Detect which cell encompasses the target text, then output its (X, Y) center coordinate. 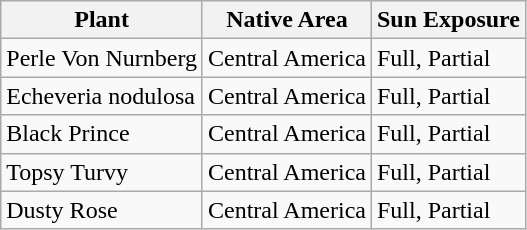
Perle Von Nurnberg (102, 58)
Dusty Rose (102, 210)
Sun Exposure (448, 20)
Native Area (286, 20)
Black Prince (102, 134)
Plant (102, 20)
Topsy Turvy (102, 172)
Echeveria nodulosa (102, 96)
